Search for the cell housing the specified text and yield its (X, Y) center coordinate. 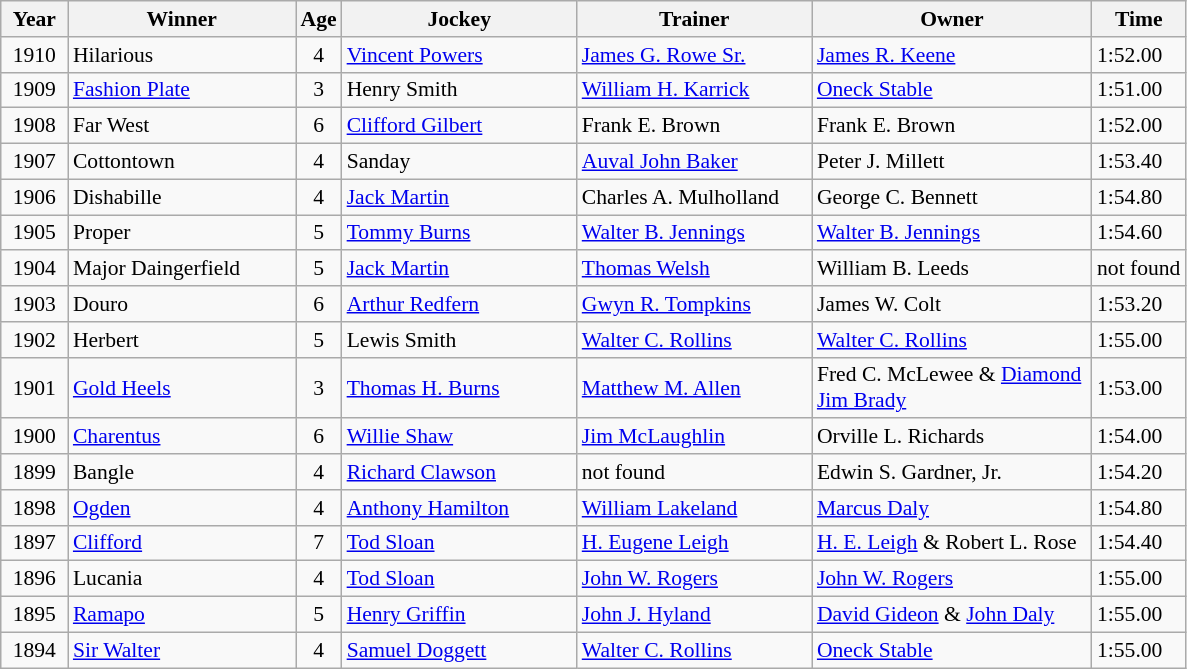
Tommy Burns (460, 233)
James G. Rowe Sr. (694, 55)
James R. Keene (952, 55)
Samuel Doggett (460, 650)
Cottontown (182, 162)
William Lakeland (694, 508)
Thomas Welsh (694, 269)
H. Eugene Leigh (694, 543)
1896 (34, 579)
Henry Smith (460, 90)
Marcus Daly (952, 508)
George C. Bennett (952, 197)
1900 (34, 437)
1:54.00 (1138, 437)
Proper (182, 233)
1894 (34, 650)
Jim McLaughlin (694, 437)
Douro (182, 304)
H. E. Leigh & Robert L. Rose (952, 543)
Age (319, 19)
Henry Griffin (460, 615)
7 (319, 543)
1:53.00 (1138, 388)
Clifford (182, 543)
1:54.40 (1138, 543)
1908 (34, 126)
1:53.20 (1138, 304)
1907 (34, 162)
Fred C. McLewee & Diamond Jim Brady (952, 388)
Edwin S. Gardner, Jr. (952, 472)
1909 (34, 90)
1:51.00 (1138, 90)
1904 (34, 269)
Herbert (182, 340)
David Gideon & John Daly (952, 615)
Willie Shaw (460, 437)
Fashion Plate (182, 90)
Gwyn R. Tompkins (694, 304)
1901 (34, 388)
Lewis Smith (460, 340)
Peter J. Millett (952, 162)
Hilarious (182, 55)
Major Daingerfield (182, 269)
Charles A. Mulholland (694, 197)
Gold Heels (182, 388)
Dishabille (182, 197)
Sir Walter (182, 650)
Jockey (460, 19)
Sanday (460, 162)
Time (1138, 19)
Richard Clawson (460, 472)
Far West (182, 126)
Trainer (694, 19)
1910 (34, 55)
Charentus (182, 437)
Vincent Powers (460, 55)
Matthew M. Allen (694, 388)
1903 (34, 304)
Bangle (182, 472)
1902 (34, 340)
1906 (34, 197)
Winner (182, 19)
William H. Karrick (694, 90)
1:54.20 (1138, 472)
1:54.60 (1138, 233)
Clifford Gilbert (460, 126)
1905 (34, 233)
Anthony Hamilton (460, 508)
1897 (34, 543)
Orville L. Richards (952, 437)
Arthur Redfern (460, 304)
1895 (34, 615)
Thomas H. Burns (460, 388)
Owner (952, 19)
1:53.40 (1138, 162)
Ogden (182, 508)
James W. Colt (952, 304)
Ramapo (182, 615)
John J. Hyland (694, 615)
1898 (34, 508)
1899 (34, 472)
William B. Leeds (952, 269)
Auval John Baker (694, 162)
Year (34, 19)
Lucania (182, 579)
